Scan for the cell matching the given text and deliver its (X, Y) coordinate at center. 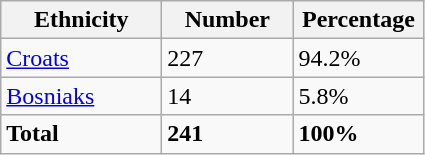
Number (228, 20)
Ethnicity (82, 20)
14 (228, 96)
241 (228, 134)
5.8% (358, 96)
Bosniaks (82, 96)
Total (82, 134)
94.2% (358, 58)
Croats (82, 58)
Percentage (358, 20)
227 (228, 58)
100% (358, 134)
